Detect which cell encompasses the target text, then output its (x, y) center coordinate. 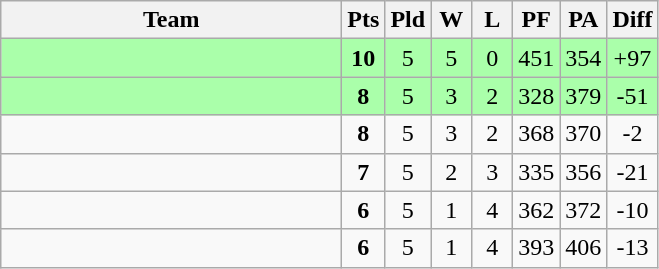
Team (172, 20)
372 (584, 210)
0 (492, 58)
451 (536, 58)
356 (584, 172)
W (452, 20)
-21 (632, 172)
+97 (632, 58)
362 (536, 210)
Pts (364, 20)
-51 (632, 96)
10 (364, 58)
7 (364, 172)
-2 (632, 134)
Diff (632, 20)
-13 (632, 248)
L (492, 20)
379 (584, 96)
328 (536, 96)
PF (536, 20)
370 (584, 134)
-10 (632, 210)
406 (584, 248)
335 (536, 172)
393 (536, 248)
368 (536, 134)
PA (584, 20)
Pld (408, 20)
354 (584, 58)
